Provide the (X, Y) coordinate of the cell's center where the given text is located.  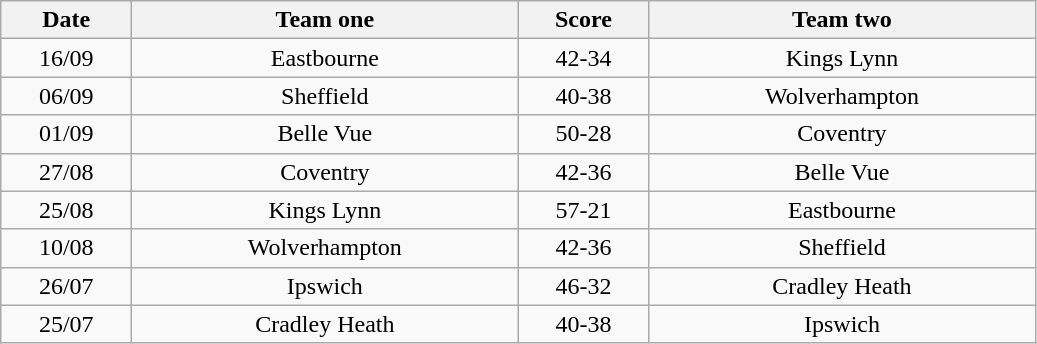
Score (584, 20)
42-34 (584, 58)
Team two (842, 20)
01/09 (66, 134)
16/09 (66, 58)
26/07 (66, 286)
27/08 (66, 172)
Team one (325, 20)
57-21 (584, 210)
25/07 (66, 324)
10/08 (66, 248)
25/08 (66, 210)
46-32 (584, 286)
Date (66, 20)
06/09 (66, 96)
50-28 (584, 134)
